Provide the (X, Y) coordinate of the cell's center where the given text is located.  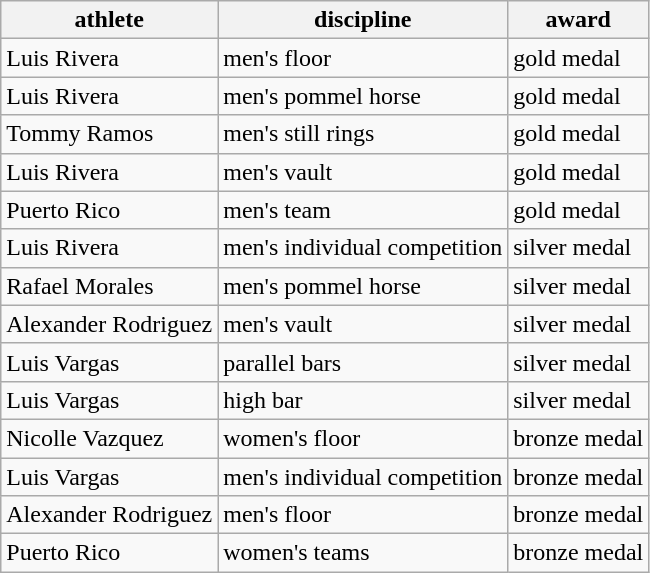
men's still rings (363, 134)
discipline (363, 20)
Tommy Ramos (110, 134)
women's teams (363, 553)
Rafael Morales (110, 286)
Nicolle Vazquez (110, 438)
high bar (363, 400)
athlete (110, 20)
parallel bars (363, 362)
men's team (363, 210)
award (578, 20)
women's floor (363, 438)
